Return the [X, Y] coordinate for the center point of the cell that contains the specified text.  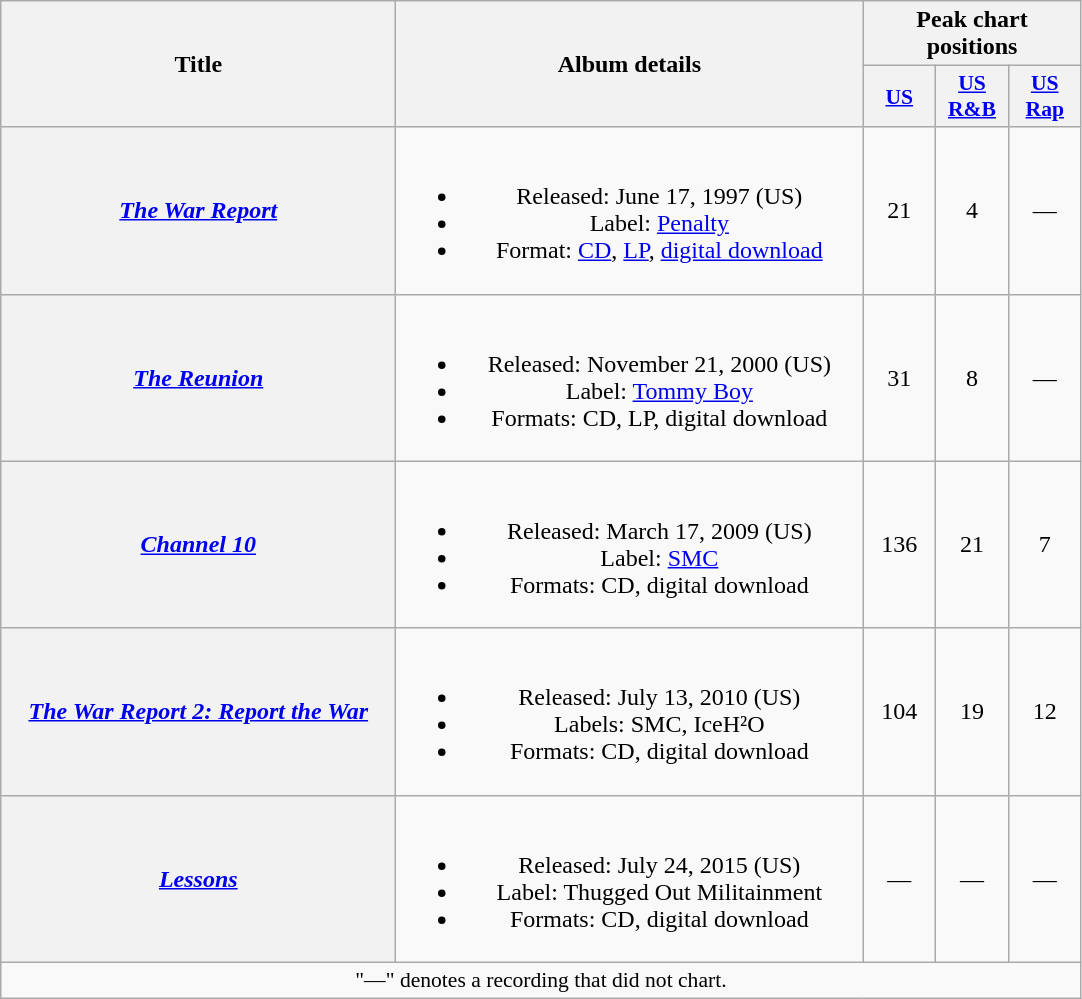
Released: March 17, 2009 (US)Label: SMCFormats: CD, digital download [630, 544]
US [900, 96]
"—" denotes a recording that did not chart. [541, 980]
31 [900, 378]
USR&B [972, 96]
8 [972, 378]
Lessons [198, 878]
Released: November 21, 2000 (US)Label: Tommy BoyFormats: CD, LP, digital download [630, 378]
Released: July 13, 2010 (US)Labels: SMC, IceH²OFormats: CD, digital download [630, 712]
12 [1044, 712]
The Reunion [198, 378]
Album details [630, 64]
Released: July 24, 2015 (US)Label: Thugged Out MilitainmentFormats: CD, digital download [630, 878]
Released: June 17, 1997 (US)Label: PenaltyFormat: CD, LP, digital download [630, 210]
The War Report [198, 210]
4 [972, 210]
136 [900, 544]
The War Report 2: Report the War [198, 712]
7 [1044, 544]
Peak chart positions [972, 34]
USRap [1044, 96]
104 [900, 712]
Title [198, 64]
Channel 10 [198, 544]
19 [972, 712]
